Output the (X, Y) coordinate of the center of the cell containing the given text.  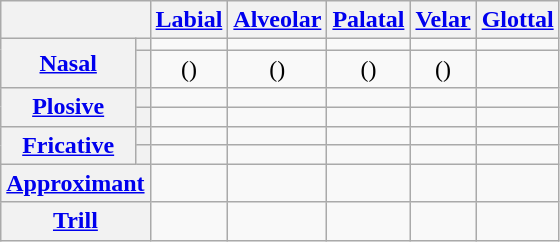
Nasal (68, 64)
Palatal (368, 20)
Approximant (76, 183)
Plosive (68, 107)
Fricative (68, 145)
Alveolar (278, 20)
Labial (189, 20)
Velar (443, 20)
Glottal (518, 20)
Trill (76, 221)
